Locate the cell with the specified text and output its [X, Y] center coordinate. 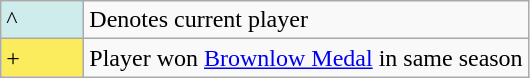
+ [42, 58]
Denotes current player [306, 20]
^ [42, 20]
Player won Brownlow Medal in same season [306, 58]
